Determine the (x, y) coordinate at the center of the cell enclosing the given text.  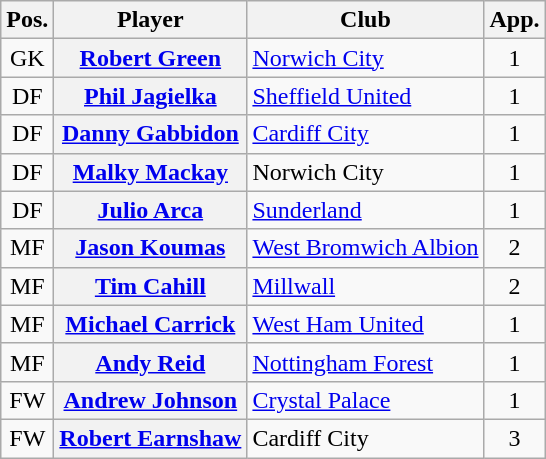
West Ham United (366, 324)
Sunderland (366, 210)
3 (514, 438)
Malky Mackay (150, 172)
Pos. (28, 20)
Nottingham Forest (366, 362)
Michael Carrick (150, 324)
Danny Gabbidon (150, 134)
App. (514, 20)
West Bromwich Albion (366, 248)
Club (366, 20)
Tim Cahill (150, 286)
Andrew Johnson (150, 400)
Robert Earnshaw (150, 438)
Jason Koumas (150, 248)
Phil Jagielka (150, 96)
Julio Arca (150, 210)
Player (150, 20)
Sheffield United (366, 96)
Robert Green (150, 58)
Andy Reid (150, 362)
Millwall (366, 286)
Crystal Palace (366, 400)
GK (28, 58)
